For the text-containing cell, return its midpoint in [X, Y] coordinate format. 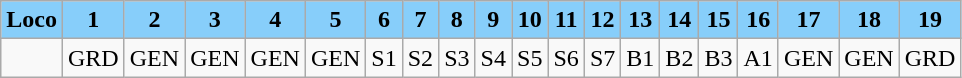
1 [93, 20]
5 [335, 20]
11 [566, 20]
A1 [758, 58]
2 [154, 20]
16 [758, 20]
3 [215, 20]
S7 [602, 58]
9 [493, 20]
S3 [457, 58]
S4 [493, 58]
8 [457, 20]
7 [420, 20]
17 [808, 20]
15 [718, 20]
10 [530, 20]
Loco [32, 20]
18 [869, 20]
13 [640, 20]
4 [275, 20]
S6 [566, 58]
S5 [530, 58]
19 [930, 20]
B3 [718, 58]
B2 [680, 58]
S1 [384, 58]
6 [384, 20]
12 [602, 20]
S2 [420, 58]
14 [680, 20]
B1 [640, 58]
